Provide the (x, y) coordinate of the cell's center where the given text is located.  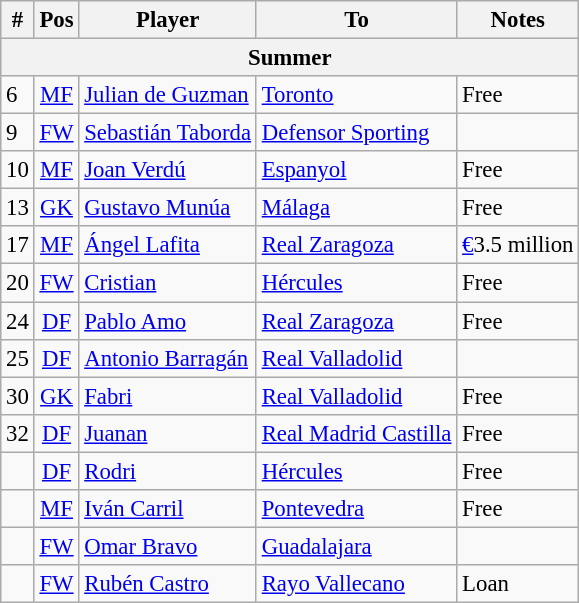
To (356, 20)
Notes (518, 20)
Espanyol (356, 170)
Pos (56, 20)
20 (18, 283)
Real Madrid Castilla (356, 433)
Pontevedra (356, 509)
Rubén Castro (168, 584)
Rodri (168, 471)
Pablo Amo (168, 321)
Gustavo Munúa (168, 208)
Defensor Sporting (356, 133)
Ángel Lafita (168, 245)
25 (18, 358)
Rayo Vallecano (356, 584)
Fabri (168, 396)
Sebastián Taborda (168, 133)
Omar Bravo (168, 546)
32 (18, 433)
24 (18, 321)
13 (18, 208)
30 (18, 396)
Player (168, 20)
Julian de Guzman (168, 95)
Iván Carril (168, 509)
€3.5 million (518, 245)
Joan Verdú (168, 170)
17 (18, 245)
Summer (290, 58)
Antonio Barragán (168, 358)
Guadalajara (356, 546)
Juanan (168, 433)
# (18, 20)
Toronto (356, 95)
Loan (518, 584)
9 (18, 133)
Cristian (168, 283)
6 (18, 95)
Málaga (356, 208)
10 (18, 170)
